Search for the cell housing the specified text and yield its (x, y) center coordinate. 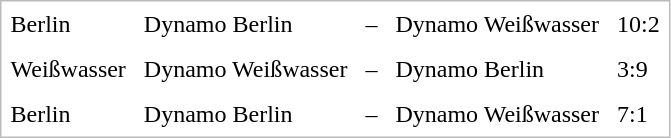
Weißwasser (68, 68)
3:9 (638, 68)
7:1 (638, 114)
10:2 (638, 24)
